Scan for the cell matching the given text and deliver its (X, Y) coordinate at center. 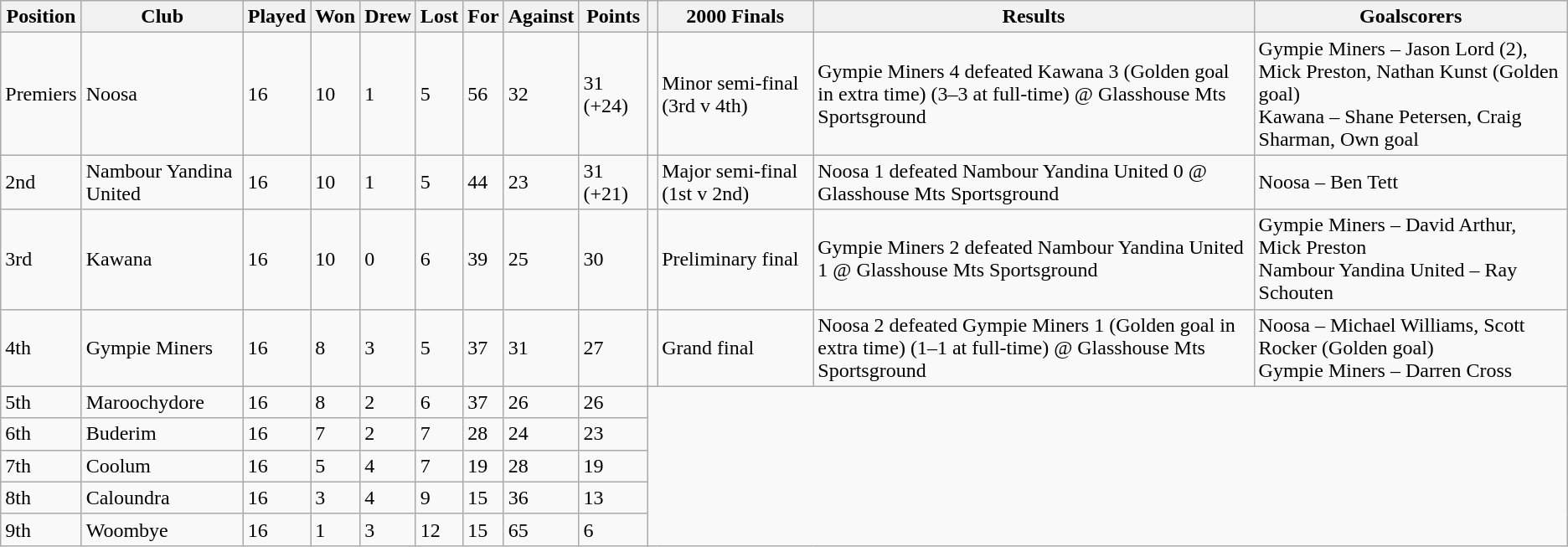
24 (541, 434)
Gympie Miners – David Arthur, Mick PrestonNambour Yandina United – Ray Schouten (1411, 260)
4th (41, 348)
Buderim (162, 434)
2nd (41, 183)
44 (483, 183)
Gympie Miners (162, 348)
30 (613, 260)
Major semi-final (1st v 2nd) (735, 183)
Maroochydore (162, 402)
Against (541, 17)
31 (+21) (613, 183)
13 (613, 498)
Premiers (41, 94)
Noosa 2 defeated Gympie Miners 1 (Golden goal in extra time) (1–1 at full-time) @ Glasshouse Mts Sportsground (1034, 348)
25 (541, 260)
Grand final (735, 348)
31 (541, 348)
2000 Finals (735, 17)
Lost (439, 17)
12 (439, 529)
Points (613, 17)
6th (41, 434)
39 (483, 260)
Position (41, 17)
Goalscorers (1411, 17)
9 (439, 498)
Club (162, 17)
Coolum (162, 466)
Kawana (162, 260)
8th (41, 498)
Results (1034, 17)
32 (541, 94)
Caloundra (162, 498)
0 (389, 260)
Nambour Yandina United (162, 183)
Noosa 1 defeated Nambour Yandina United 0 @ Glasshouse Mts Sportsground (1034, 183)
9th (41, 529)
Gympie Miners 4 defeated Kawana 3 (Golden goal in extra time) (3–3 at full-time) @ Glasshouse Mts Sportsground (1034, 94)
Noosa – Ben Tett (1411, 183)
56 (483, 94)
Preliminary final (735, 260)
31 (+24) (613, 94)
3rd (41, 260)
Gympie Miners – Jason Lord (2), Mick Preston, Nathan Kunst (Golden goal)Kawana – Shane Petersen, Craig Sharman, Own goal (1411, 94)
Won (335, 17)
27 (613, 348)
Gympie Miners 2 defeated Nambour Yandina United 1 @ Glasshouse Mts Sportsground (1034, 260)
Minor semi-final (3rd v 4th) (735, 94)
Drew (389, 17)
5th (41, 402)
Noosa (162, 94)
7th (41, 466)
Played (276, 17)
For (483, 17)
Noosa – Michael Williams, Scott Rocker (Golden goal)Gympie Miners – Darren Cross (1411, 348)
65 (541, 529)
Woombye (162, 529)
36 (541, 498)
